Find where the given text appears and provide that cell's center as (x, y) coordinate. 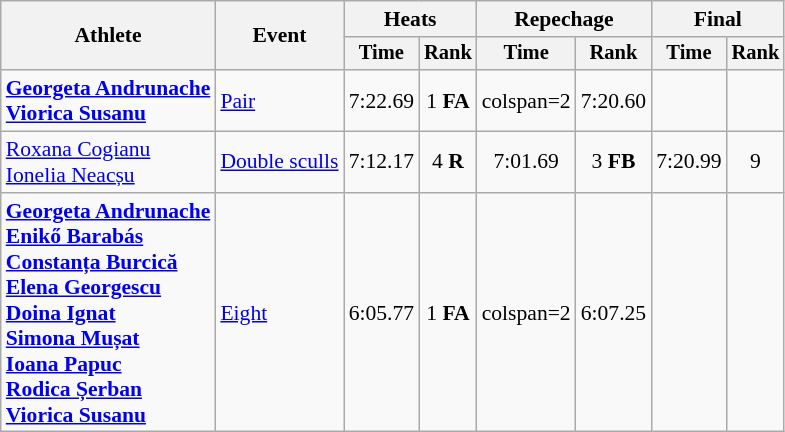
Repechage (564, 19)
Final (718, 19)
7:22.69 (382, 100)
colspan=2 (526, 100)
9 (756, 162)
7:12.17 (382, 162)
3 FB (614, 162)
1 FA (448, 100)
Double sculls (279, 162)
Athlete (108, 36)
7:20.60 (614, 100)
Pair (279, 100)
Georgeta AndrunacheViorica Susanu (108, 100)
Heats (410, 19)
7:20.99 (688, 162)
4 R (448, 162)
7:01.69 (526, 162)
Event (279, 36)
Roxana CogianuIonelia Neacșu (108, 162)
